Determine the (X, Y) coordinate at the center of the cell enclosing the given text.  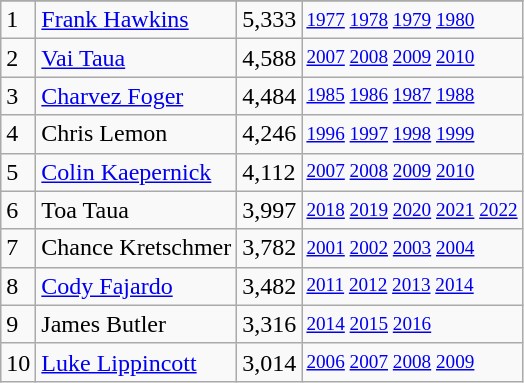
9 (18, 324)
Chris Lemon (136, 134)
8 (18, 286)
3 (18, 96)
6 (18, 210)
4,484 (270, 96)
4,246 (270, 134)
Colin Kaepernick (136, 172)
2014 2015 2016 (412, 324)
Cody Fajardo (136, 286)
2001 2002 2003 2004 (412, 248)
3,014 (270, 362)
5,333 (270, 20)
2006 2007 2008 2009 (412, 362)
7 (18, 248)
2011 2012 2013 2014 (412, 286)
James Butler (136, 324)
4,112 (270, 172)
2018 2019 2020 2021 2022 (412, 210)
4,588 (270, 58)
Charvez Foger (136, 96)
Vai Taua (136, 58)
Toa Taua (136, 210)
1977 1978 1979 1980 (412, 20)
3,782 (270, 248)
1996 1997 1998 1999 (412, 134)
Luke Lippincott (136, 362)
5 (18, 172)
Frank Hawkins (136, 20)
3,316 (270, 324)
4 (18, 134)
3,997 (270, 210)
10 (18, 362)
1985 1986 1987 1988 (412, 96)
1 (18, 20)
Chance Kretschmer (136, 248)
3,482 (270, 286)
2 (18, 58)
